Return the [x, y] coordinate for the center point of the cell that contains the specified text.  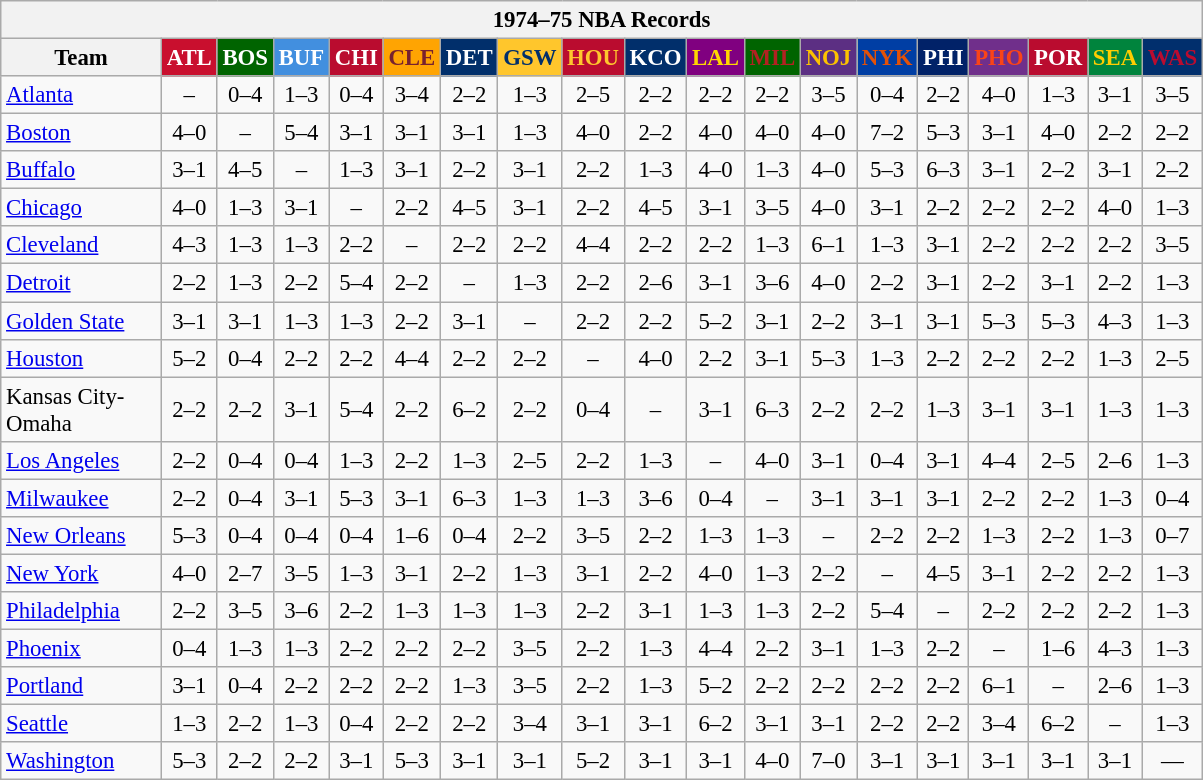
Phoenix [82, 648]
NYK [888, 58]
— [1172, 761]
New York [82, 573]
Buffalo [82, 170]
BUF [301, 58]
KCO [656, 58]
1974–75 NBA Records [602, 20]
BOS [245, 58]
MIL [772, 58]
CLE [412, 58]
LAL [716, 58]
Detroit [82, 283]
HOU [594, 58]
Golden State [82, 321]
Atlanta [82, 95]
Boston [82, 133]
Kansas City-Omaha [82, 410]
POR [1058, 58]
0–7 [1172, 536]
Washington [82, 761]
WAS [1172, 58]
7–0 [828, 761]
SEA [1116, 58]
New Orleans [82, 536]
Chicago [82, 208]
Portland [82, 686]
Houston [82, 358]
PHI [944, 58]
GSW [530, 58]
Philadelphia [82, 611]
Team [82, 58]
CHI [356, 58]
PHO [999, 58]
7–2 [888, 133]
Milwaukee [82, 498]
NOJ [828, 58]
Los Angeles [82, 460]
ATL [189, 58]
Cleveland [82, 245]
Seattle [82, 724]
DET [470, 58]
2–7 [245, 573]
